For the text-containing cell, return its midpoint in (X, Y) coordinate format. 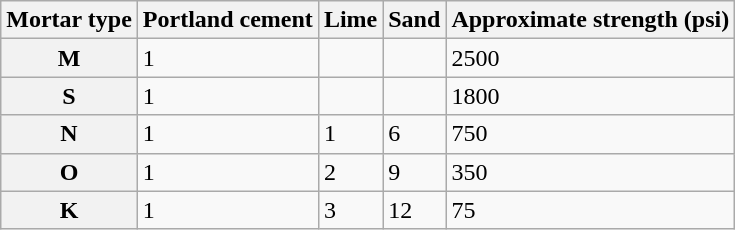
9 (414, 172)
3 (350, 210)
N (70, 134)
O (70, 172)
Sand (414, 20)
M (70, 58)
1800 (590, 96)
2500 (590, 58)
2 (350, 172)
6 (414, 134)
Lime (350, 20)
12 (414, 210)
S (70, 96)
750 (590, 134)
Portland cement (228, 20)
Approximate strength (psi) (590, 20)
Mortar type (70, 20)
350 (590, 172)
K (70, 210)
75 (590, 210)
